Detect which cell encompasses the target text, then output its [X, Y] center coordinate. 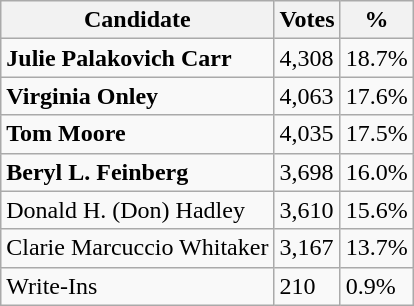
15.6% [376, 210]
4,308 [307, 58]
% [376, 20]
0.9% [376, 286]
Donald H. (Don) Hadley [138, 210]
210 [307, 286]
16.0% [376, 172]
17.6% [376, 96]
Votes [307, 20]
4,035 [307, 134]
Virginia Onley [138, 96]
3,698 [307, 172]
Beryl L. Feinberg [138, 172]
3,167 [307, 248]
13.7% [376, 248]
18.7% [376, 58]
Candidate [138, 20]
Write-Ins [138, 286]
Julie Palakovich Carr [138, 58]
3,610 [307, 210]
17.5% [376, 134]
4,063 [307, 96]
Tom Moore [138, 134]
Clarie Marcuccio Whitaker [138, 248]
